Locate the cell with the specified text and output its [X, Y] center coordinate. 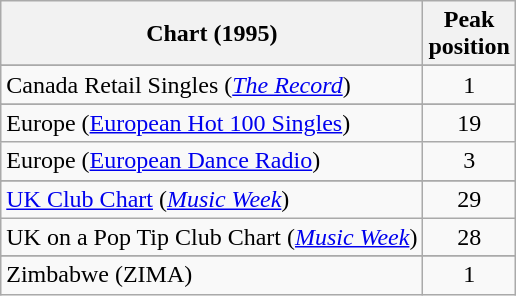
3 [469, 161]
Canada Retail Singles (The Record) [212, 85]
Europe (European Hot 100 Singles) [212, 123]
Chart (1995) [212, 34]
UK Club Chart (Music Week) [212, 199]
UK on a Pop Tip Club Chart (Music Week) [212, 237]
28 [469, 237]
Peakposition [469, 34]
19 [469, 123]
29 [469, 199]
Zimbabwe (ZIMA) [212, 275]
Europe (European Dance Radio) [212, 161]
